Locate the cell with the specified text and output its [x, y] center coordinate. 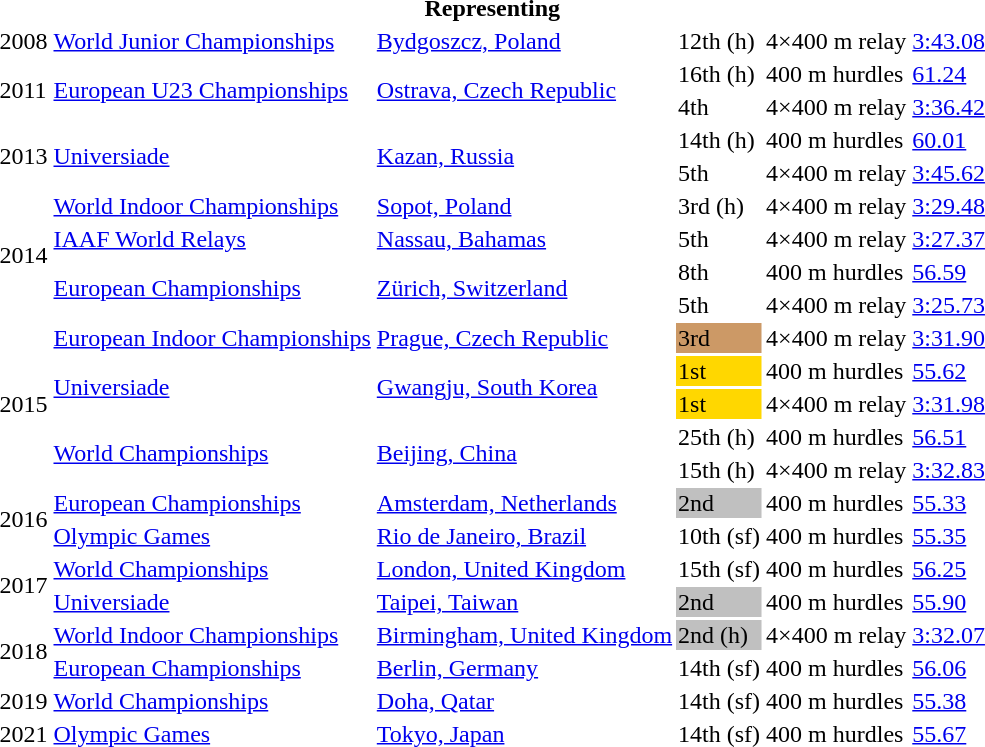
2nd (h) [720, 635]
Sopot, Poland [524, 206]
Taipei, Taiwan [524, 602]
3rd (h) [720, 206]
Amsterdam, Netherlands [524, 503]
12th (h) [720, 41]
Zürich, Switzerland [524, 288]
Nassau, Bahamas [524, 239]
25th (h) [720, 437]
16th (h) [720, 74]
14th (h) [720, 140]
European U23 Championships [212, 90]
15th (h) [720, 470]
Gwangju, South Korea [524, 388]
Beijing, China [524, 454]
3rd [720, 338]
European Indoor Championships [212, 338]
Kazan, Russia [524, 156]
10th (sf) [720, 536]
8th [720, 272]
World Junior Championships [212, 41]
Prague, Czech Republic [524, 338]
4th [720, 107]
Berlin, Germany [524, 668]
Doha, Qatar [524, 701]
Ostrava, Czech Republic [524, 90]
Bydgoszcz, Poland [524, 41]
IAAF World Relays [212, 239]
London, United Kingdom [524, 569]
Rio de Janeiro, Brazil [524, 536]
Birmingham, United Kingdom [524, 635]
Olympic Games [212, 536]
15th (sf) [720, 569]
